Provide the (X, Y) coordinate of the cell's center where the given text is located.  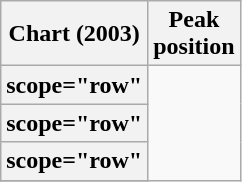
Chart (2003) (74, 34)
Peakposition (194, 34)
